Pinpoint the cell where the given text exists, returning its [x, y] midpoint coordinate. 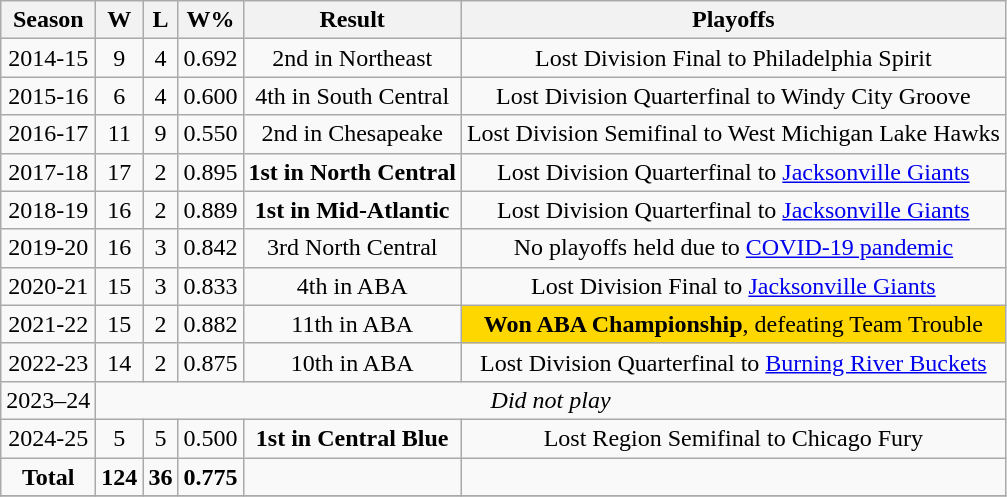
W% [210, 20]
11th in ABA [352, 324]
2021-22 [48, 324]
0.500 [210, 438]
L [160, 20]
Lost Division Quarterfinal to Windy City Groove [733, 96]
Lost Division Final to Jacksonville Giants [733, 286]
Total [48, 477]
Lost Division Semifinal to West Michigan Lake Hawks [733, 134]
Playoffs [733, 20]
4th in ABA [352, 286]
0.889 [210, 210]
No playoffs held due to COVID-19 pandemic [733, 248]
2022-23 [48, 362]
0.550 [210, 134]
0.895 [210, 172]
14 [120, 362]
1st in North Central [352, 172]
0.842 [210, 248]
1st in Mid-Atlantic [352, 210]
11 [120, 134]
3rd North Central [352, 248]
36 [160, 477]
1st in Central Blue [352, 438]
124 [120, 477]
2019-20 [48, 248]
2023–24 [48, 400]
Lost Division Quarterfinal to Burning River Buckets [733, 362]
2018-19 [48, 210]
Did not play [551, 400]
2024-25 [48, 438]
4th in South Central [352, 96]
2nd in Northeast [352, 58]
0.600 [210, 96]
0.775 [210, 477]
17 [120, 172]
Result [352, 20]
2020-21 [48, 286]
Lost Division Final to Philadelphia Spirit [733, 58]
0.875 [210, 362]
2nd in Chesapeake [352, 134]
2014-15 [48, 58]
W [120, 20]
Season [48, 20]
0.833 [210, 286]
2016-17 [48, 134]
0.882 [210, 324]
6 [120, 96]
Won ABA Championship, defeating Team Trouble [733, 324]
2015-16 [48, 96]
Lost Region Semifinal to Chicago Fury [733, 438]
10th in ABA [352, 362]
0.692 [210, 58]
2017-18 [48, 172]
